Capture the cell that displays the provided text and extract its (X, Y) central coordinate. 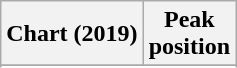
Chart (2019) (72, 34)
Peakposition (189, 34)
